Capture the cell that displays the provided text and extract its (X, Y) central coordinate. 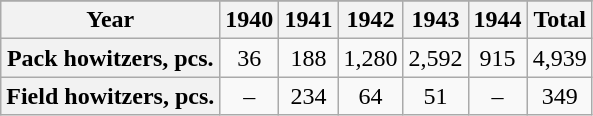
1942 (370, 20)
234 (308, 96)
51 (436, 96)
Field howitzers, pcs. (110, 96)
36 (250, 58)
4,939 (560, 58)
349 (560, 96)
1,280 (370, 58)
1943 (436, 20)
Total (560, 20)
64 (370, 96)
915 (498, 58)
1940 (250, 20)
Pack howitzers, pcs. (110, 58)
1944 (498, 20)
188 (308, 58)
2,592 (436, 58)
Year (110, 20)
1941 (308, 20)
